Capture the cell that displays the provided text and extract its (x, y) central coordinate. 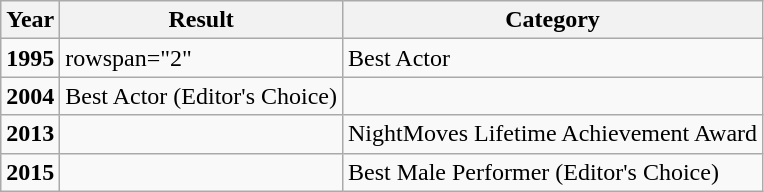
NightMoves Lifetime Achievement Award (552, 134)
1995 (30, 58)
rowspan="2" (202, 58)
Result (202, 20)
Best Male Performer (Editor's Choice) (552, 172)
Category (552, 20)
Best Actor (552, 58)
Best Actor (Editor's Choice) (202, 96)
2013 (30, 134)
2004 (30, 96)
2015 (30, 172)
Year (30, 20)
